From the cell containing the given text, extract its center point as [x, y] coordinate. 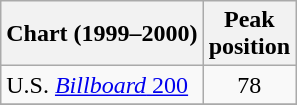
78 [249, 85]
U.S. Billboard 200 [102, 85]
Chart (1999–2000) [102, 34]
Peakposition [249, 34]
